Find where the given text appears and provide that cell's center as (x, y) coordinate. 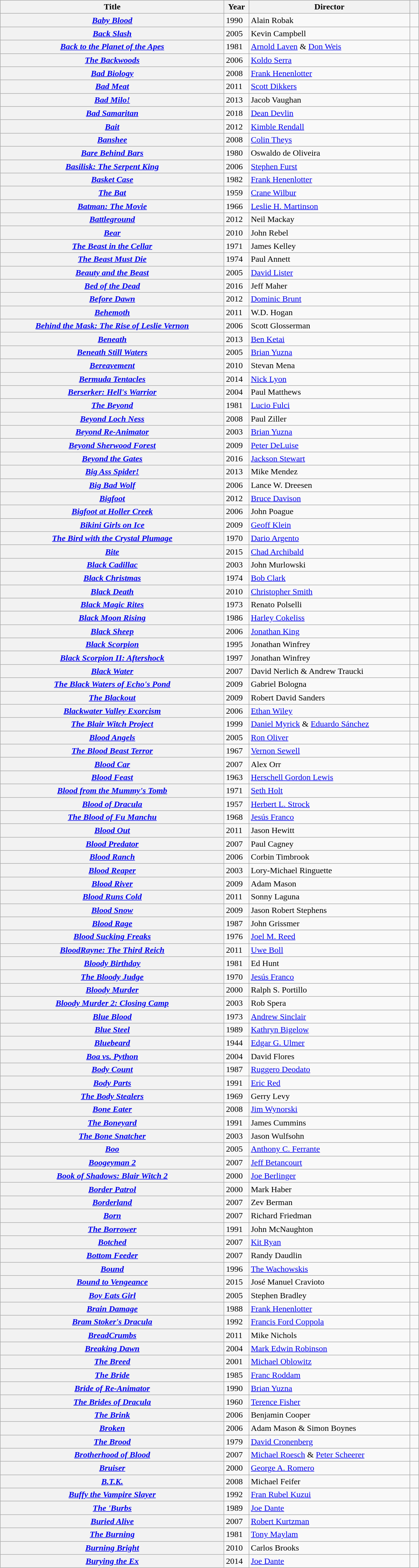
Basket Case (112, 180)
Bruiser (112, 1468)
Ethan Wiley (330, 711)
Blood Runs Cold (112, 897)
Randy Daudlin (330, 1256)
Adam Mason & Simon Boynes (330, 1428)
Bound to Vengeance (112, 1282)
Black Scorpion (112, 645)
The Breed (112, 1362)
Jonathan King (330, 631)
Bait (112, 126)
Nick Lyon (330, 379)
Colin Theys (330, 140)
Berserker: Hell's Warrior (112, 392)
Bruce Davison (330, 498)
Brotherhood of Blood (112, 1455)
Body Parts (112, 1083)
The Blood Beast Terror (112, 751)
Black Moon Rising (112, 618)
Koldo Serra (330, 60)
Paul Cagney (330, 844)
The Bloody Judge (112, 976)
Bound (112, 1269)
Uwe Boll (330, 950)
Fran Rubel Kuzui (330, 1495)
1988 (237, 1309)
Beneath Still Waters (112, 352)
The Burning (112, 1534)
Jeff Betancourt (330, 1162)
Born (112, 1216)
Adam Mason (330, 884)
Michael Feifer (330, 1481)
Bloody Murder 2: Closing Camp (112, 1003)
Beyond Loch Ness (112, 419)
Broken (112, 1428)
The Wachowskis (330, 1269)
The Backwoods (112, 60)
1968 (237, 817)
2018 (237, 113)
Daniel Myrick & Eduardo Sánchez (330, 724)
Battleground (112, 220)
Gabriel Bologna (330, 684)
2001 (237, 1362)
Director (330, 7)
The Bird with the Crystal Plumage (112, 538)
Batman: The Movie (112, 206)
1995 (237, 645)
David Cronenberg (330, 1442)
Banshee (112, 140)
1985 (237, 1375)
Seth Holt (330, 790)
John Rebel (330, 233)
Bite (112, 551)
1966 (237, 206)
Beyond the Gates (112, 459)
Robert David Sanders (330, 698)
Christopher Smith (330, 592)
Botched (112, 1242)
1980 (237, 153)
Dario Argento (330, 538)
Bermuda Tentacles (112, 379)
Bed of the Dead (112, 286)
Breaking Dawn (112, 1348)
Blood Predator (112, 844)
Paul Matthews (330, 392)
James Kelley (330, 246)
Jacob Vaughan (330, 100)
Ed Hunt (330, 963)
Beyond Re-Animator (112, 432)
Carlos Brooks (330, 1548)
Burying the Ex (112, 1561)
Blood Rage (112, 923)
Title (112, 7)
Book of Shadows: Blair Witch 2 (112, 1176)
Black Magic Rites (112, 605)
Eric Red (330, 1083)
Mike Mendez (330, 472)
Oswaldo de Oliveira (330, 153)
Jason Wulfsohn (330, 1136)
Jason Robert Stephens (330, 910)
The Blair Witch Project (112, 724)
David Flores (330, 1056)
Bad Biology (112, 73)
Blue Steel (112, 1030)
Ron Oliver (330, 737)
1986 (237, 618)
Big Bad Wolf (112, 485)
Bottom Feeder (112, 1256)
Bride of Re-Animator (112, 1388)
Blood Out (112, 831)
José Manuel Cravioto (330, 1282)
Black Cadillac (112, 565)
BloodRayne: The Third Reich (112, 950)
Black Scorpion II: Aftershock (112, 658)
Bad Milo! (112, 100)
Bereavement (112, 365)
Bad Meat (112, 87)
The Beast Must Die (112, 259)
Ben Ketai (330, 339)
Brain Damage (112, 1309)
The Body Stealers (112, 1096)
Rob Spera (330, 1003)
Herschell Gordon Lewis (330, 777)
Benjamin Cooper (330, 1415)
Richard Friedman (330, 1216)
1997 (237, 658)
1959 (237, 193)
Stevan Mena (330, 365)
Stephen Furst (330, 166)
Blackwater Valley Exorcism (112, 711)
Dominic Brunt (330, 299)
Bear (112, 233)
Chad Archibald (330, 551)
Renato Polselli (330, 605)
Black Death (112, 592)
The 'Burbs (112, 1508)
Beauty and the Beast (112, 273)
Bloody Birthday (112, 963)
Buffy the Vampire Slayer (112, 1495)
John McNaughton (330, 1229)
Blood Snow (112, 910)
Arnold Laven & Don Weis (330, 47)
Black Christmas (112, 578)
Baby Blood (112, 20)
Zev Berman (330, 1202)
Beyond Sherwood Forest (112, 445)
The Blackout (112, 698)
Geoff Klein (330, 525)
Bram Stoker's Dracula (112, 1322)
Leslie H. Martinson (330, 206)
Blood Ranch (112, 857)
Herbert L. Strock (330, 804)
James Cummins (330, 1123)
Bluebeard (112, 1043)
Neil Mackay (330, 220)
Bad Samaritan (112, 113)
Scott Dikkers (330, 87)
Peter DeLuise (330, 445)
Jeff Maher (330, 286)
Bloody Murder (112, 990)
Jason Hewitt (330, 831)
B.T.K. (112, 1481)
Blood Angels (112, 737)
Mark Edwin Robinson (330, 1348)
Bigfoot (112, 498)
Jackson Stewart (330, 459)
Edgar G. Ulmer (330, 1043)
John Grissmer (330, 923)
The Blood of Fu Manchu (112, 817)
Kimble Rendall (330, 126)
Alain Robak (330, 20)
The Boneyard (112, 1123)
1976 (237, 937)
David Nerlich & Andrew Traucki (330, 671)
Ruggero Deodato (330, 1070)
Robert Kurtzman (330, 1521)
Bare Behind Bars (112, 153)
1957 (237, 804)
Sonny Laguna (330, 897)
Boogeyman 2 (112, 1162)
Boy Eats Girl (112, 1295)
Blood Car (112, 764)
Back to the Planet of the Apes (112, 47)
The Beyond (112, 406)
The Bat (112, 193)
Year (237, 7)
Lance W. Dreesen (330, 485)
Francis Ford Coppola (330, 1322)
Kevin Campbell (330, 34)
1999 (237, 724)
The Brink (112, 1415)
Jim Wynorski (330, 1109)
John Poague (330, 512)
Boo (112, 1149)
Buried Alive (112, 1521)
Scott Glosserman (330, 326)
Lory-Michael Ringuette (330, 870)
Blood Sucking Freaks (112, 937)
Mike Nichols (330, 1335)
The Black Waters of Echo's Pond (112, 684)
Vernon Sewell (330, 751)
Blood Reaper (112, 870)
Corbin Timbrook (330, 857)
Basilisk: The Serpent King (112, 166)
1982 (237, 180)
Blood from the Mummy's Tomb (112, 790)
Boa vs. Python (112, 1056)
Blood Feast (112, 777)
Alex Orr (330, 764)
Blood River (112, 884)
Bone Eater (112, 1109)
Mark Haber (330, 1189)
Before Dawn (112, 299)
Behind the Mask: The Rise of Leslie Vernon (112, 326)
Behemoth (112, 312)
W.D. Hogan (330, 312)
Burning Bright (112, 1548)
Paul Ziller (330, 419)
Stephen Bradley (330, 1295)
David Lister (330, 273)
1944 (237, 1043)
John Murlowski (330, 565)
Joe Berlinger (330, 1176)
Tony Maylam (330, 1534)
Harley Cokeliss (330, 618)
1967 (237, 751)
BreadCrumbs (112, 1335)
Anthony C. Ferrante (330, 1149)
Black Water (112, 671)
Andrew Sinclair (330, 1017)
Blue Blood (112, 1017)
Franc Roddam (330, 1375)
Back Slash (112, 34)
Bob Clark (330, 578)
Lucio Fulci (330, 406)
Kathryn Bigelow (330, 1030)
The Brood (112, 1442)
The Borrower (112, 1229)
1969 (237, 1096)
1960 (237, 1402)
Borderland (112, 1202)
Body Count (112, 1070)
1963 (237, 777)
Terence Fisher (330, 1402)
Beneath (112, 339)
Kit Ryan (330, 1242)
Crane Wilbur (330, 193)
Border Patrol (112, 1189)
George A. Romero (330, 1468)
Black Sheep (112, 631)
Michael Oblowitz (330, 1362)
Blood of Dracula (112, 804)
Ralph S. Portillo (330, 990)
Big Ass Spider! (112, 472)
The Bone Snatcher (112, 1136)
Bigfoot at Holler Creek (112, 512)
The Beast in the Cellar (112, 246)
1979 (237, 1442)
Paul Annett (330, 259)
The Brides of Dracula (112, 1402)
Bikini Girls on Ice (112, 525)
The Bride (112, 1375)
Michael Roesch & Peter Scheerer (330, 1455)
Dean Devlin (330, 113)
1996 (237, 1269)
Gerry Levy (330, 1096)
Joel M. Reed (330, 937)
